Return [X, Y] of the center of cell containing provided text 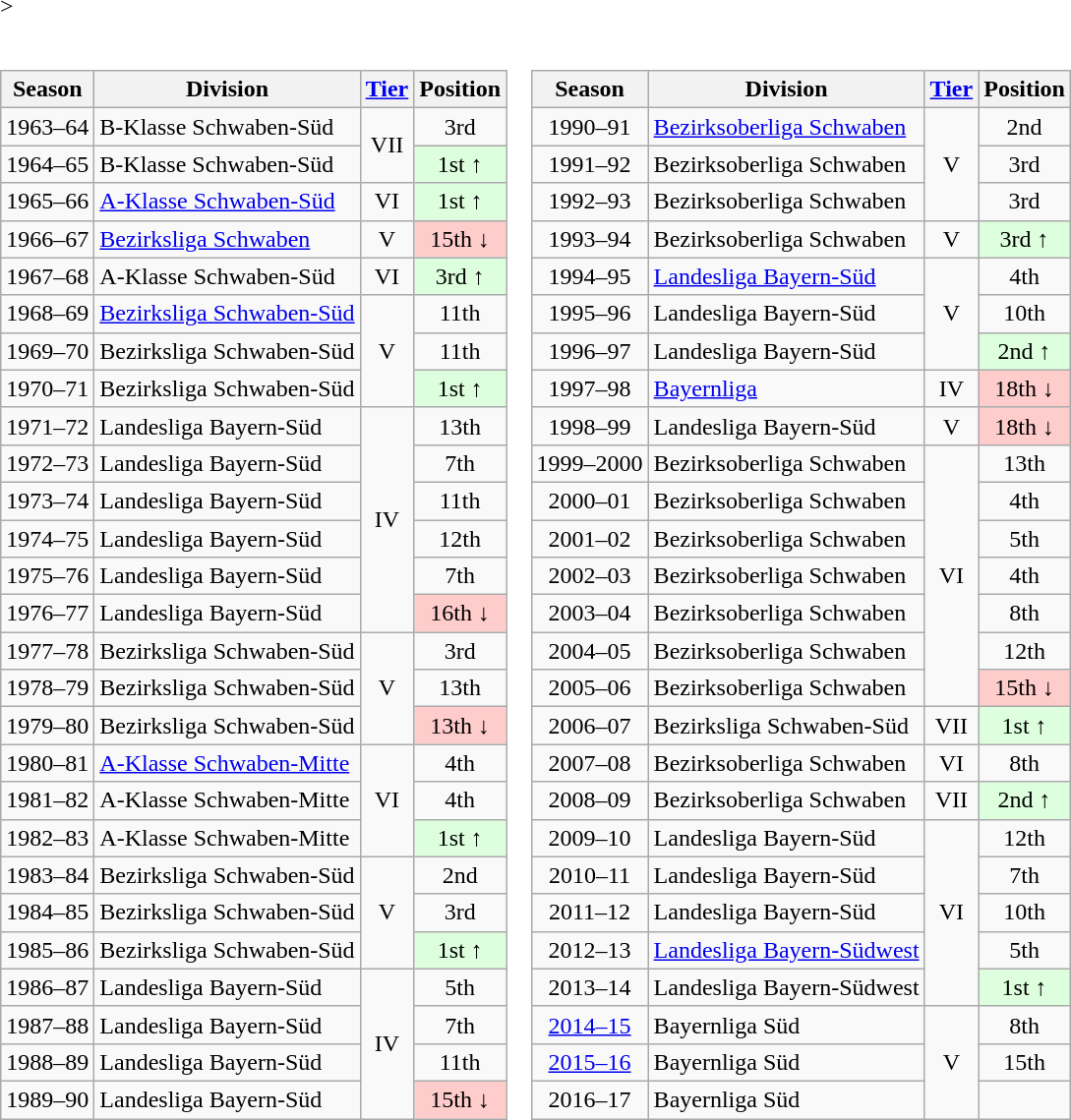
15th [1025, 1062]
2007–08 [590, 763]
1963–64 [47, 127]
Bezirksliga Schwaben [227, 239]
1992–93 [590, 202]
1986–87 [47, 987]
1997–98 [590, 388]
2015–16 [590, 1062]
1980–81 [47, 763]
1996–97 [590, 351]
2004–05 [590, 651]
2012–13 [590, 950]
13th ↓ [460, 726]
1965–66 [47, 202]
1990–91 [590, 127]
1989–90 [47, 1099]
2014–15 [590, 1025]
1981–82 [47, 800]
2003–04 [590, 614]
1971–72 [47, 426]
1967–68 [47, 276]
2009–10 [590, 838]
1964–65 [47, 164]
16th ↓ [460, 614]
2006–07 [590, 726]
2000–01 [590, 501]
2016–17 [590, 1099]
1979–80 [47, 726]
1998–99 [590, 426]
1983–84 [47, 875]
1968–69 [47, 314]
2001–02 [590, 538]
1974–75 [47, 538]
1972–73 [47, 463]
1982–83 [47, 838]
1970–71 [47, 388]
2005–06 [590, 688]
1966–67 [47, 239]
2011–12 [590, 913]
Bayernliga [787, 388]
1999–2000 [590, 463]
1984–85 [47, 913]
1991–92 [590, 164]
1994–95 [590, 276]
1993–94 [590, 239]
1976–77 [47, 614]
1987–88 [47, 1025]
1988–89 [47, 1062]
1977–78 [47, 651]
1975–76 [47, 576]
2010–11 [590, 875]
1973–74 [47, 501]
2008–09 [590, 800]
2002–03 [590, 576]
1969–70 [47, 351]
1995–96 [590, 314]
1978–79 [47, 688]
2013–14 [590, 987]
1985–86 [47, 950]
